Find where the given text appears and provide that cell's center as [X, Y] coordinate. 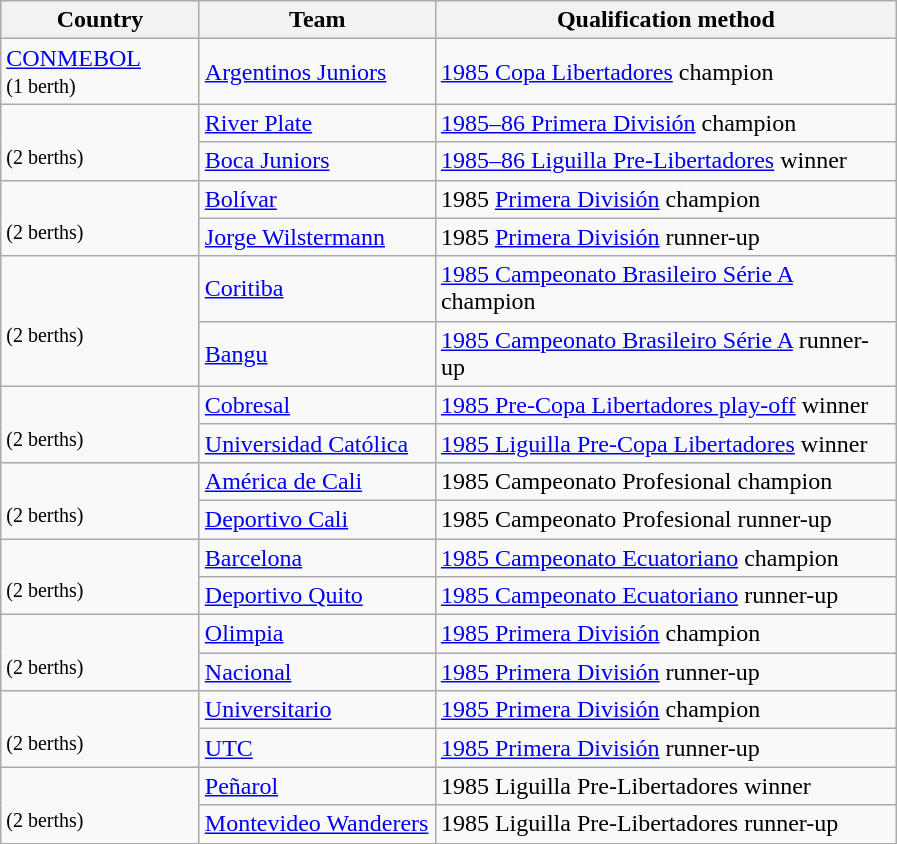
Qualification method [666, 20]
Bolívar [317, 199]
1985 Campeonato Ecuatoriano champion [666, 557]
1985 Copa Libertadores champion [666, 72]
Bangu [317, 354]
1985 Liguilla Pre-Copa Libertadores winner [666, 443]
Barcelona [317, 557]
1985 Campeonato Profesional champion [666, 481]
Team [317, 20]
Country [100, 20]
Universidad Católica [317, 443]
1985 Campeonato Brasileiro Série A champion [666, 288]
1985 Liguilla Pre-Libertadores runner-up [666, 824]
Boca Juniors [317, 161]
1985 Pre-Copa Libertadores play-off winner [666, 405]
CONMEBOL(1 berth) [100, 72]
Montevideo Wanderers [317, 824]
1985 Campeonato Profesional runner-up [666, 519]
Jorge Wilstermann [317, 237]
1985–86 Liguilla Pre-Libertadores winner [666, 161]
River Plate [317, 123]
Cobresal [317, 405]
Deportivo Cali [317, 519]
Coritiba [317, 288]
1985 Campeonato Brasileiro Série A runner-up [666, 354]
Nacional [317, 672]
Universitario [317, 710]
América de Cali [317, 481]
1985–86 Primera División champion [666, 123]
1985 Liguilla Pre-Libertadores winner [666, 786]
UTC [317, 748]
1985 Campeonato Ecuatoriano runner-up [666, 596]
Argentinos Juniors [317, 72]
Deportivo Quito [317, 596]
Peñarol [317, 786]
Olimpia [317, 634]
